For the text-containing cell, return its midpoint in [x, y] coordinate format. 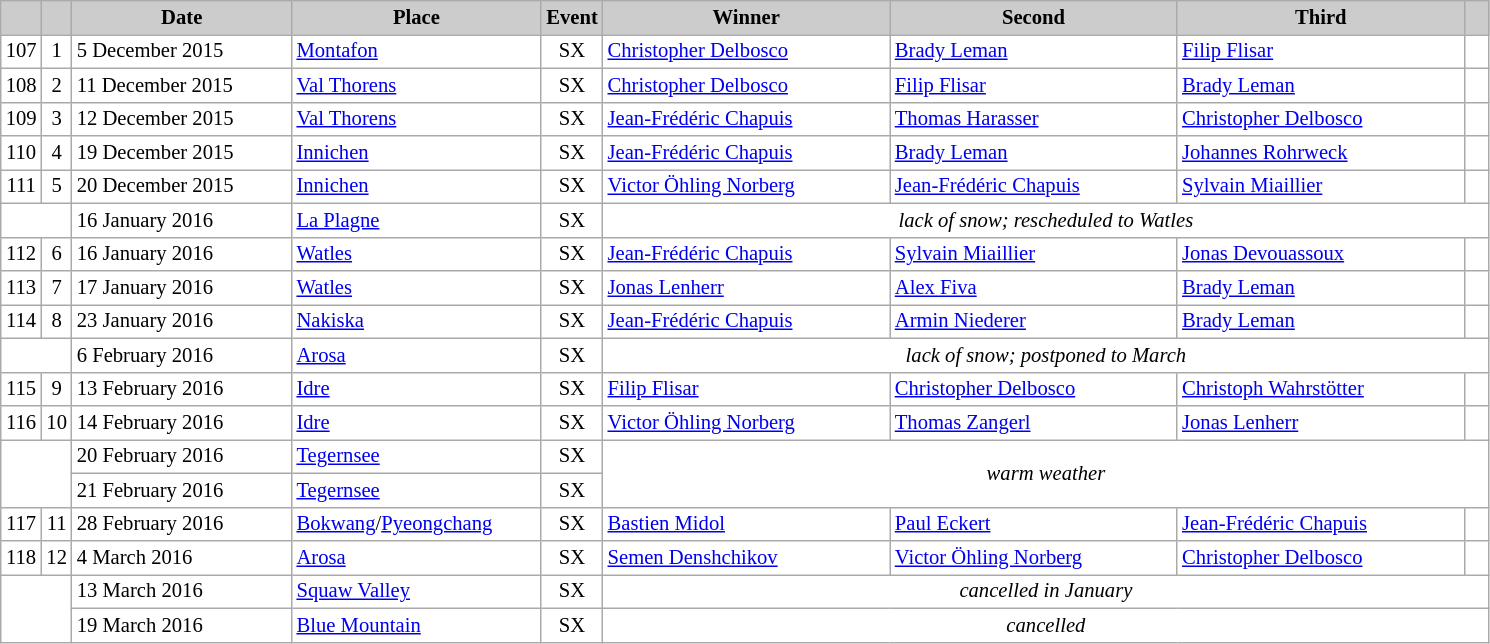
117 [22, 524]
1 [56, 51]
110 [22, 153]
28 February 2016 [182, 524]
Thomas Harasser [1034, 119]
Johannes Rohrweck [1320, 153]
19 December 2015 [182, 153]
8 [56, 321]
Paul Eckert [1034, 524]
14 February 2016 [182, 423]
9 [56, 389]
lack of snow; postponed to March [1046, 355]
20 February 2016 [182, 456]
warm weather [1046, 473]
Alex Fiva [1034, 287]
12 [56, 557]
10 [56, 423]
115 [22, 389]
Thomas Zangerl [1034, 423]
13 February 2016 [182, 389]
Winner [746, 17]
Third [1320, 17]
108 [22, 85]
Event [572, 17]
11 December 2015 [182, 85]
Place [417, 17]
23 January 2016 [182, 321]
Date [182, 17]
5 December 2015 [182, 51]
Jonas Devouassoux [1320, 254]
2 [56, 85]
114 [22, 321]
Montafon [417, 51]
Armin Niederer [1034, 321]
107 [22, 51]
Semen Denshchikov [746, 557]
Bokwang/Pyeongchang [417, 524]
Nakiska [417, 321]
21 February 2016 [182, 490]
Christoph Wahrstötter [1320, 389]
112 [22, 254]
13 March 2016 [182, 591]
19 March 2016 [182, 625]
113 [22, 287]
Squaw Valley [417, 591]
6 February 2016 [182, 355]
111 [22, 186]
Second [1034, 17]
4 [56, 153]
17 January 2016 [182, 287]
La Plagne [417, 220]
109 [22, 119]
cancelled [1046, 625]
12 December 2015 [182, 119]
3 [56, 119]
Bastien Midol [746, 524]
7 [56, 287]
20 December 2015 [182, 186]
118 [22, 557]
6 [56, 254]
Blue Mountain [417, 625]
11 [56, 524]
lack of snow; rescheduled to Watles [1046, 220]
116 [22, 423]
cancelled in January [1046, 591]
5 [56, 186]
4 March 2016 [182, 557]
